Detect which cell encompasses the target text, then output its [x, y] center coordinate. 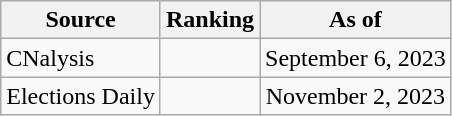
Elections Daily [81, 96]
November 2, 2023 [356, 96]
September 6, 2023 [356, 58]
As of [356, 20]
Source [81, 20]
Ranking [210, 20]
CNalysis [81, 58]
